Detect which cell encompasses the target text, then output its (X, Y) center coordinate. 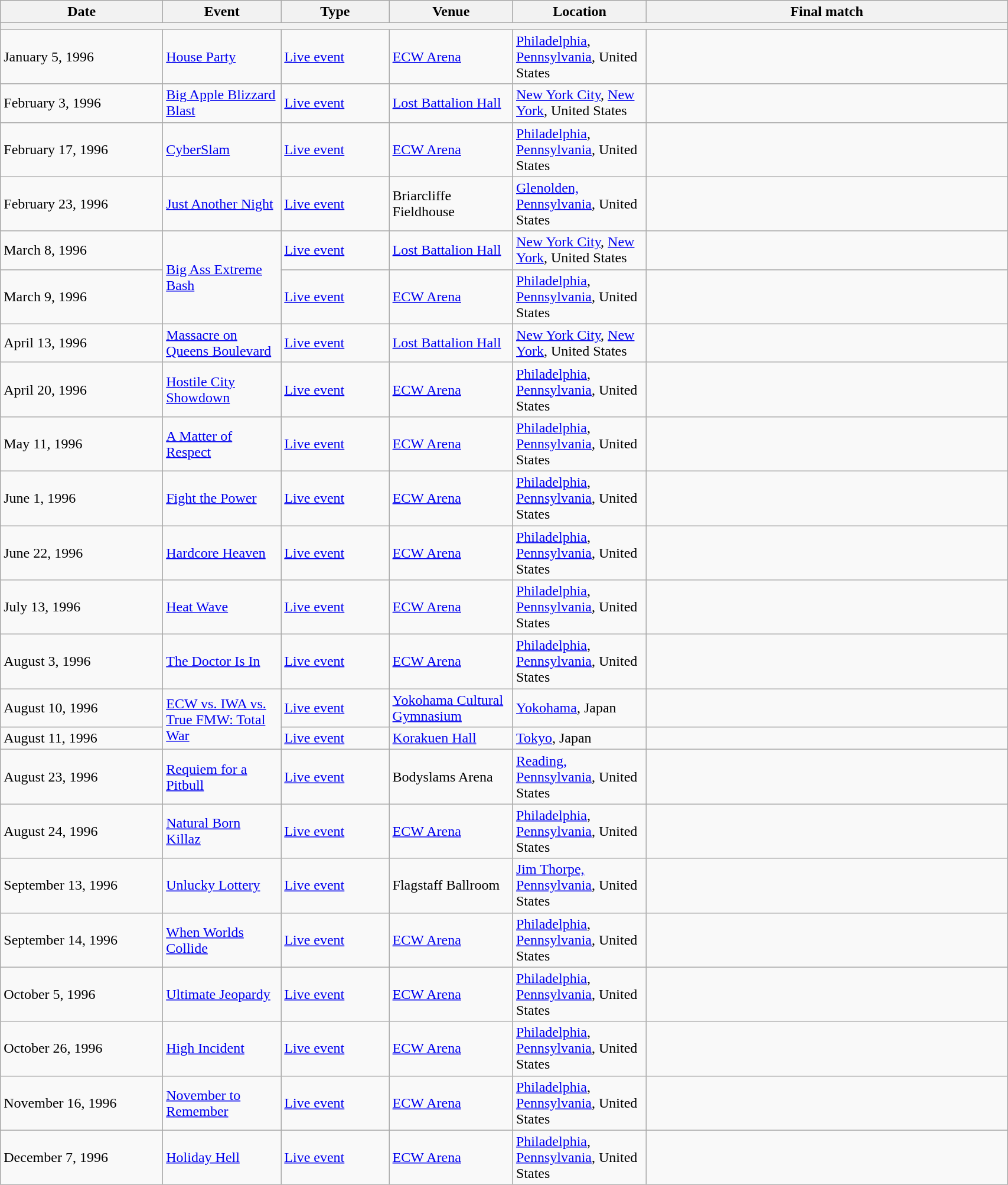
February 17, 1996 (81, 149)
Flagstaff Ballroom (451, 886)
Event (222, 12)
Yokohama Cultural Gymnasium (451, 708)
August 11, 1996 (81, 738)
Massacre on Queens Boulevard (222, 343)
Type (335, 12)
January 5, 1996 (81, 57)
Korakuen Hall (451, 738)
Bodyslams Arena (451, 777)
August 24, 1996 (81, 831)
ECW vs. IWA vs. True FMW: Total War (222, 720)
Glenolden, Pennsylvania, United States (579, 204)
Natural Born Killaz (222, 831)
When Worlds Collide (222, 940)
June 1, 1996 (81, 498)
A Matter of Respect (222, 444)
August 3, 1996 (81, 662)
August 23, 1996 (81, 777)
October 26, 1996 (81, 1049)
June 22, 1996 (81, 553)
Just Another Night (222, 204)
Holiday Hell (222, 1157)
November 16, 1996 (81, 1103)
Date (81, 12)
April 13, 1996 (81, 343)
Fight the Power (222, 498)
Tokyo, Japan (579, 738)
March 8, 1996 (81, 250)
Venue (451, 12)
Big Ass Extreme Bash (222, 278)
May 11, 1996 (81, 444)
Unlucky Lottery (222, 886)
Hostile City Showdown (222, 389)
Final match (827, 12)
September 13, 1996 (81, 886)
October 5, 1996 (81, 994)
Hardcore Heaven (222, 553)
Location (579, 12)
Heat Wave (222, 607)
The Doctor Is In (222, 662)
House Party (222, 57)
December 7, 1996 (81, 1157)
Big Apple Blizzard Blast (222, 103)
High Incident (222, 1049)
Jim Thorpe, Pennsylvania, United States (579, 886)
February 3, 1996 (81, 103)
Requiem for a Pitbull (222, 777)
September 14, 1996 (81, 940)
July 13, 1996 (81, 607)
Ultimate Jeopardy (222, 994)
February 23, 1996 (81, 204)
April 20, 1996 (81, 389)
March 9, 1996 (81, 297)
CyberSlam (222, 149)
August 10, 1996 (81, 708)
November to Remember (222, 1103)
Reading, Pennsylvania, United States (579, 777)
Yokohama, Japan (579, 708)
Briarcliffe Fieldhouse (451, 204)
